Extract the (X, Y) coordinate from the center of the cell holding the provided text.  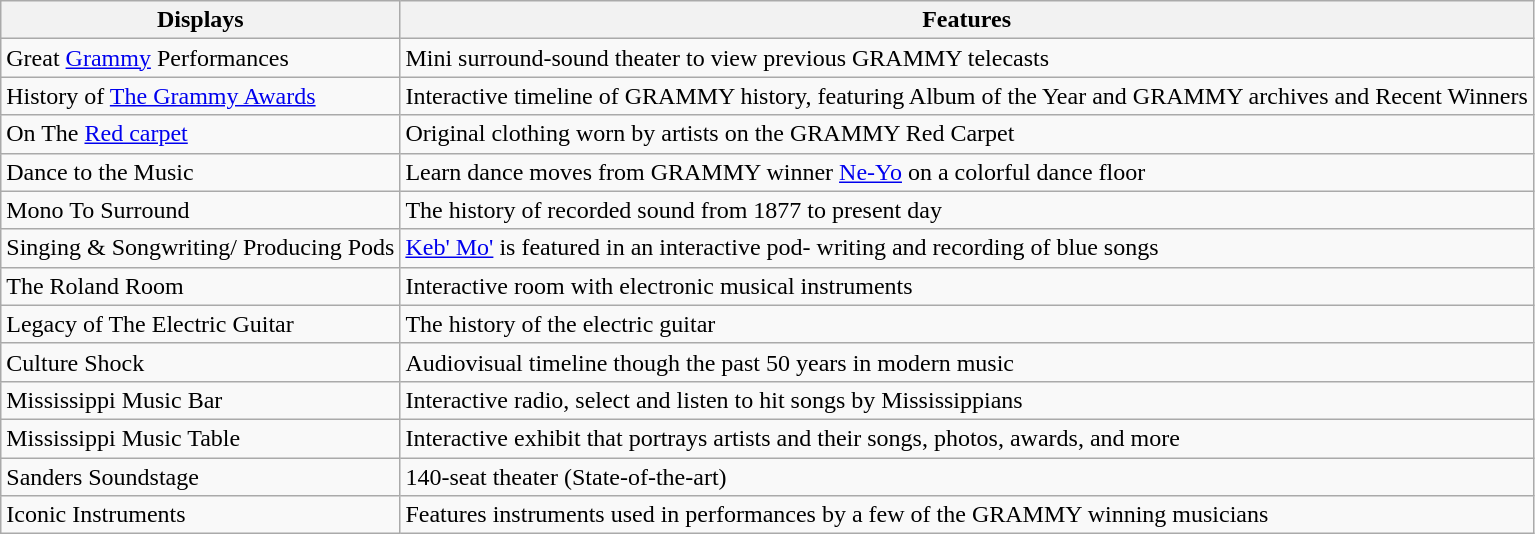
Original clothing worn by artists on the GRAMMY Red Carpet (966, 134)
History of The Grammy Awards (200, 96)
Dance to the Music (200, 172)
The history of recorded sound from 1877 to present day (966, 210)
Keb' Mo' is featured in an interactive pod- writing and recording of blue songs (966, 248)
Mono To Surround (200, 210)
140-seat theater (State-of-the-art) (966, 477)
Features instruments used in performances by a few of the GRAMMY winning musicians (966, 515)
Mini surround-sound theater to view previous GRAMMY telecasts (966, 58)
Great Grammy Performances (200, 58)
The history of the electric guitar (966, 324)
Interactive room with electronic musical instruments (966, 286)
Mississippi Music Table (200, 438)
On The Red carpet (200, 134)
The Roland Room (200, 286)
Culture Shock (200, 362)
Learn dance moves from GRAMMY winner Ne-Yo on a colorful dance floor (966, 172)
Features (966, 20)
Singing & Songwriting/ Producing Pods (200, 248)
Audiovisual timeline though the past 50 years in modern music (966, 362)
Interactive timeline of GRAMMY history, featuring Album of the Year and GRAMMY archives and Recent Winners (966, 96)
Interactive exhibit that portrays artists and their songs, photos, awards, and more (966, 438)
Displays (200, 20)
Legacy of The Electric Guitar (200, 324)
Interactive radio, select and listen to hit songs by Mississippians (966, 400)
Mississippi Music Bar (200, 400)
Sanders Soundstage (200, 477)
Iconic Instruments (200, 515)
